Extract the [x, y] coordinate from the center of the cell holding the provided text.  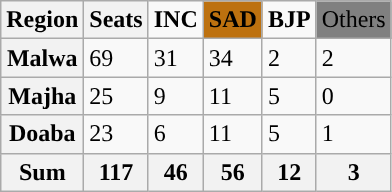
SAD [232, 20]
Others [354, 20]
31 [176, 58]
Sum [42, 172]
12 [289, 172]
BJP [289, 20]
Region [42, 20]
23 [116, 134]
Seats [116, 20]
Majha [42, 96]
56 [232, 172]
3 [354, 172]
1 [354, 134]
34 [232, 58]
6 [176, 134]
Malwa [42, 58]
25 [116, 96]
INC [176, 20]
46 [176, 172]
0 [354, 96]
9 [176, 96]
Doaba [42, 134]
117 [116, 172]
69 [116, 58]
